From the cell containing the given text, extract its center point as (x, y) coordinate. 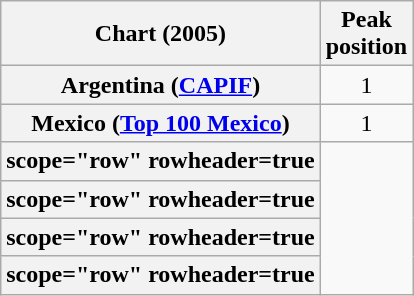
Peakposition (366, 34)
Argentina (CAPIF) (160, 85)
Mexico (Top 100 Mexico) (160, 123)
Chart (2005) (160, 34)
